For the text-containing cell, return its midpoint in [X, Y] coordinate format. 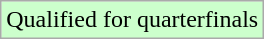
Qualified for quarterfinals [132, 20]
